Detect which cell encompasses the target text, then output its (X, Y) center coordinate. 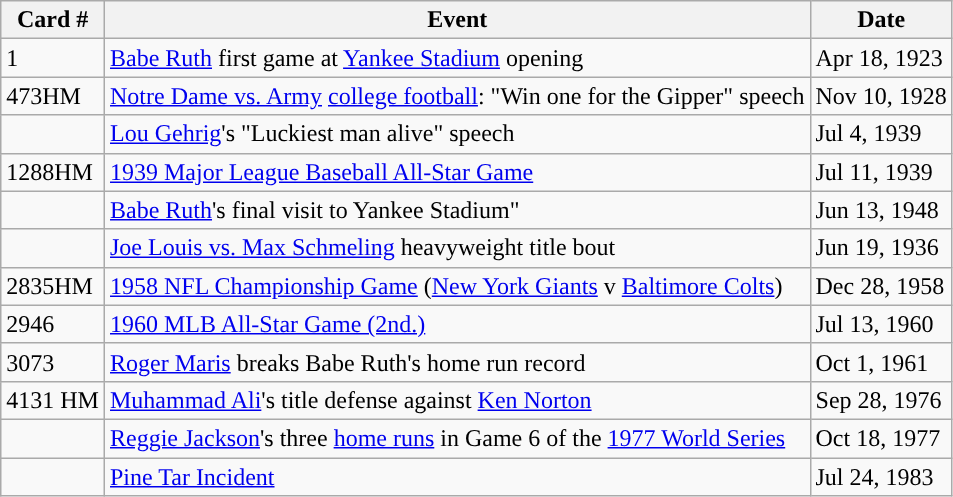
473HM (53, 96)
Muhammad Ali's title defense against Ken Norton (457, 400)
Nov 10, 1928 (881, 96)
Dec 28, 1958 (881, 286)
3073 (53, 362)
Oct 18, 1977 (881, 438)
1288HM (53, 172)
Date (881, 20)
Jul 24, 1983 (881, 477)
Pine Tar Incident (457, 477)
Apr 18, 1923 (881, 58)
Card # (53, 20)
Oct 1, 1961 (881, 362)
Event (457, 20)
Lou Gehrig's "Luckiest man alive" speech (457, 134)
1 (53, 58)
Joe Louis vs. Max Schmeling heavyweight title bout (457, 248)
Roger Maris breaks Babe Ruth's home run record (457, 362)
1958 NFL Championship Game (New York Giants v Baltimore Colts) (457, 286)
Sep 28, 1976 (881, 400)
Reggie Jackson's three home runs in Game 6 of the 1977 World Series (457, 438)
Jul 11, 1939 (881, 172)
1960 MLB All-Star Game (2nd.) (457, 324)
Babe Ruth's final visit to Yankee Stadium" (457, 210)
Jul 13, 1960 (881, 324)
2946 (53, 324)
Babe Ruth first game at Yankee Stadium opening (457, 58)
Jul 4, 1939 (881, 134)
2835HM (53, 286)
Notre Dame vs. Army college football: "Win one for the Gipper" speech (457, 96)
Jun 13, 1948 (881, 210)
4131 HM (53, 400)
1939 Major League Baseball All-Star Game (457, 172)
Jun 19, 1936 (881, 248)
